Identify which cell holds the provided text, then report its [x, y] central coordinate. 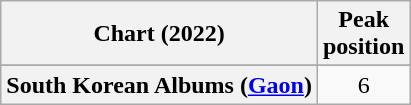
Peakposition [363, 34]
Chart (2022) [160, 34]
South Korean Albums (Gaon) [160, 85]
6 [363, 85]
